Output the (x, y) coordinate of the center of the cell containing the given text.  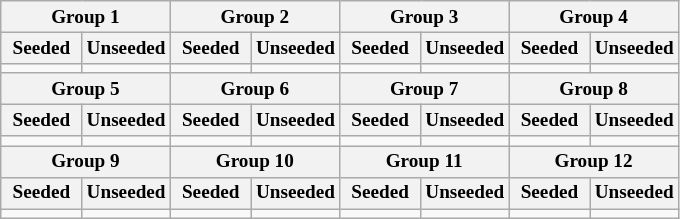
Group 1 (86, 17)
Group 9 (86, 161)
Group 2 (254, 17)
Group 11 (424, 161)
Group 12 (594, 161)
Group 6 (254, 89)
Group 10 (254, 161)
Group 3 (424, 17)
Group 8 (594, 89)
Group 7 (424, 89)
Group 5 (86, 89)
Group 4 (594, 17)
